Return (x, y) of the center of cell containing provided text 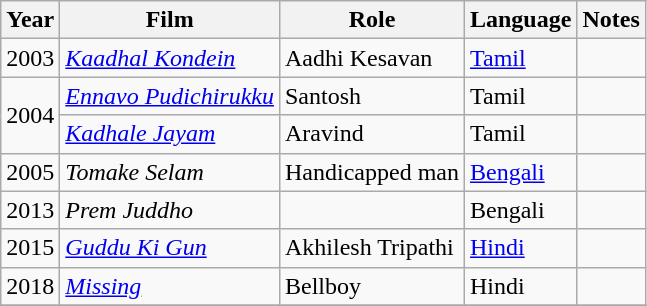
Year (30, 20)
Aravind (372, 134)
Guddu Ki Gun (170, 248)
2015 (30, 248)
2005 (30, 172)
Missing (170, 286)
Bellboy (372, 286)
Language (520, 20)
Kaadhal Kondein (170, 58)
Santosh (372, 96)
Handicapped man (372, 172)
2003 (30, 58)
Tomake Selam (170, 172)
Role (372, 20)
Aadhi Kesavan (372, 58)
Notes (611, 20)
2018 (30, 286)
Ennavo Pudichirukku (170, 96)
Akhilesh Tripathi (372, 248)
Film (170, 20)
2004 (30, 115)
Prem Juddho (170, 210)
2013 (30, 210)
Kadhale Jayam (170, 134)
